Return [x, y] of the center of cell containing provided text 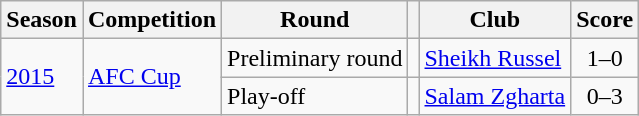
2015 [42, 77]
AFC Cup [152, 77]
1–0 [605, 58]
Round [315, 20]
Preliminary round [315, 58]
Season [42, 20]
Club [495, 20]
0–3 [605, 96]
Play-off [315, 96]
Sheikh Russel [495, 58]
Competition [152, 20]
Score [605, 20]
Salam Zgharta [495, 96]
